Extract the [x, y] coordinate from the center of the cell holding the provided text.  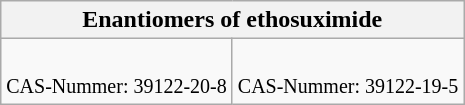
Enantiomers of ethosuximide [232, 20]
CAS-Nummer: 39122-19-5 [348, 72]
CAS-Nummer: 39122-20-8 [117, 72]
